Find where the given text appears and provide that cell's center as (x, y) coordinate. 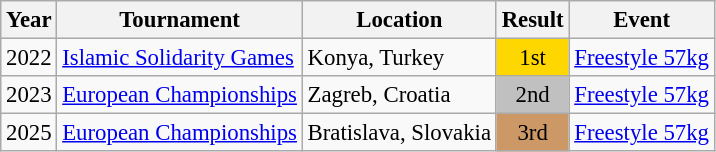
2023 (29, 95)
Konya, Turkey (399, 58)
2nd (532, 95)
Result (532, 20)
Location (399, 20)
1st (532, 58)
Islamic Solidarity Games (180, 58)
2022 (29, 58)
3rd (532, 133)
Tournament (180, 20)
Zagreb, Croatia (399, 95)
Year (29, 20)
Bratislava, Slovakia (399, 133)
2025 (29, 133)
Event (642, 20)
